For the text-containing cell, return its midpoint in (X, Y) coordinate format. 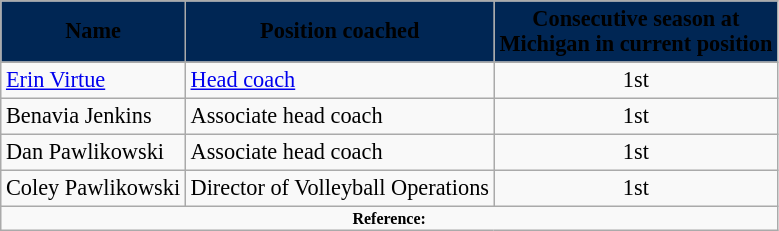
Dan Pawlikowski (94, 152)
Erin Virtue (94, 80)
Director of Volleyball Operations (340, 188)
Consecutive season atMichigan in current position (636, 32)
Coley Pawlikowski (94, 188)
Name (94, 32)
Benavia Jenkins (94, 116)
Reference: (390, 218)
Position coached (340, 32)
Head coach (340, 80)
